Find where the given text appears and provide that cell's center as (X, Y) coordinate. 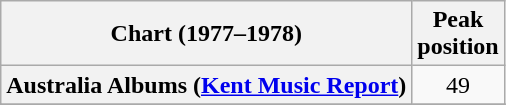
49 (458, 85)
Chart (1977–1978) (206, 34)
Peakposition (458, 34)
Australia Albums (Kent Music Report) (206, 85)
